Output the [X, Y] coordinate of the center of the cell containing the given text.  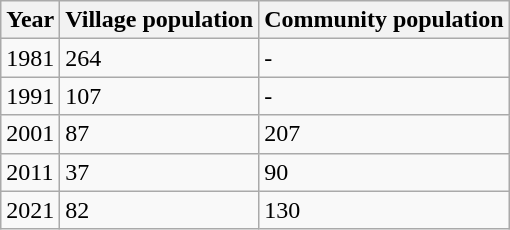
1981 [30, 58]
82 [160, 210]
264 [160, 58]
2021 [30, 210]
207 [384, 134]
Year [30, 20]
Village population [160, 20]
Community population [384, 20]
90 [384, 172]
2001 [30, 134]
2011 [30, 172]
107 [160, 96]
87 [160, 134]
37 [160, 172]
1991 [30, 96]
130 [384, 210]
